Determine the [X, Y] coordinate at the center of the cell enclosing the given text.  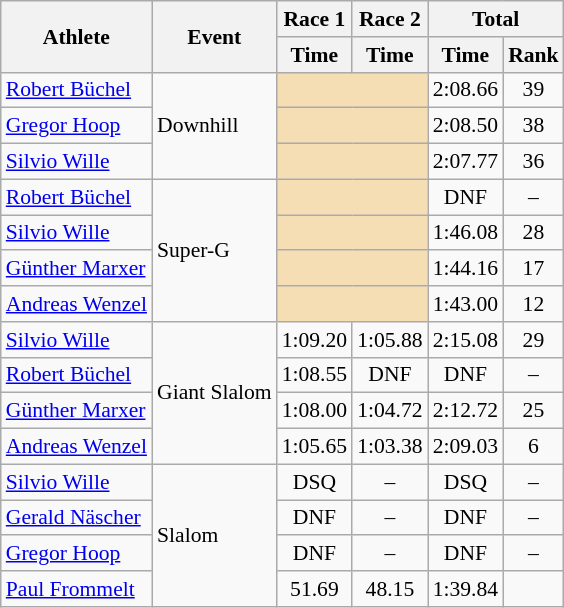
28 [534, 233]
51.69 [314, 589]
25 [534, 411]
Super-G [214, 250]
Downhill [214, 126]
Total [496, 19]
Giant Slalom [214, 393]
48.15 [390, 589]
2:07.77 [466, 162]
1:39.84 [466, 589]
1:09.20 [314, 340]
2:09.03 [466, 447]
Rank [534, 55]
2:08.66 [466, 90]
38 [534, 126]
12 [534, 304]
1:44.16 [466, 269]
2:12.72 [466, 411]
1:05.88 [390, 340]
36 [534, 162]
2:15.08 [466, 340]
2:08.50 [466, 126]
1:43.00 [466, 304]
6 [534, 447]
1:46.08 [466, 233]
1:05.65 [314, 447]
Gerald Näscher [76, 518]
29 [534, 340]
Race 1 [314, 19]
Slalom [214, 535]
17 [534, 269]
1:04.72 [390, 411]
1:08.00 [314, 411]
Event [214, 36]
39 [534, 90]
Athlete [76, 36]
Race 2 [390, 19]
1:03.38 [390, 447]
1:08.55 [314, 375]
Paul Frommelt [76, 589]
